Provide the [X, Y] coordinate of the cell's center where the given text is located.  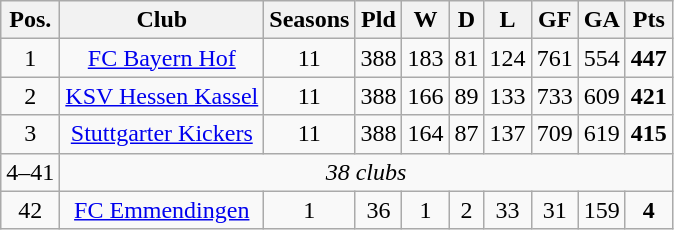
133 [508, 96]
FC Bayern Hof [162, 58]
4 [648, 210]
709 [554, 134]
164 [426, 134]
415 [648, 134]
W [426, 20]
L [508, 20]
GF [554, 20]
137 [508, 134]
554 [602, 58]
609 [602, 96]
Stuttgarter Kickers [162, 134]
31 [554, 210]
4–41 [30, 172]
81 [466, 58]
D [466, 20]
Seasons [310, 20]
38 clubs [366, 172]
124 [508, 58]
42 [30, 210]
447 [648, 58]
421 [648, 96]
33 [508, 210]
166 [426, 96]
KSV Hessen Kassel [162, 96]
GA [602, 20]
Pld [378, 20]
89 [466, 96]
761 [554, 58]
Pts [648, 20]
159 [602, 210]
FC Emmendingen [162, 210]
183 [426, 58]
Club [162, 20]
Pos. [30, 20]
733 [554, 96]
87 [466, 134]
3 [30, 134]
619 [602, 134]
36 [378, 210]
